Capture the cell that displays the provided text and extract its [x, y] central coordinate. 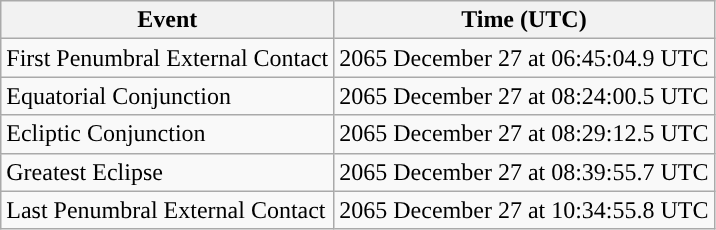
2065 December 27 at 10:34:55.8 UTC [524, 210]
First Penumbral External Contact [168, 58]
2065 December 27 at 08:24:00.5 UTC [524, 96]
Time (UTC) [524, 20]
2065 December 27 at 08:29:12.5 UTC [524, 134]
2065 December 27 at 06:45:04.9 UTC [524, 58]
Greatest Eclipse [168, 172]
Last Penumbral External Contact [168, 210]
2065 December 27 at 08:39:55.7 UTC [524, 172]
Event [168, 20]
Ecliptic Conjunction [168, 134]
Equatorial Conjunction [168, 96]
